Identify which cell holds the provided text, then report its (x, y) central coordinate. 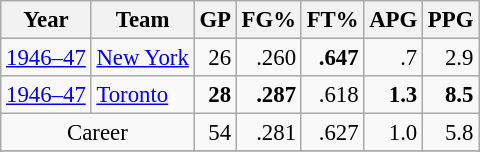
54 (215, 133)
PPG (451, 20)
Team (142, 20)
1.3 (394, 95)
Year (46, 20)
5.8 (451, 133)
FG% (268, 20)
New York (142, 58)
2.9 (451, 58)
26 (215, 58)
GP (215, 20)
28 (215, 95)
.618 (332, 95)
Career (98, 133)
Toronto (142, 95)
.627 (332, 133)
APG (394, 20)
.260 (268, 58)
.281 (268, 133)
.7 (394, 58)
8.5 (451, 95)
1.0 (394, 133)
.647 (332, 58)
FT% (332, 20)
.287 (268, 95)
